Extract the [X, Y] coordinate from the center of the cell holding the provided text.  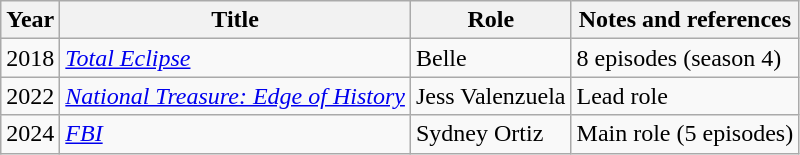
Title [236, 20]
Belle [490, 58]
2018 [30, 58]
Sydney Ortiz [490, 134]
National Treasure: Edge of History [236, 96]
Main role (5 episodes) [685, 134]
2022 [30, 96]
Total Eclipse [236, 58]
2024 [30, 134]
8 episodes (season 4) [685, 58]
FBI [236, 134]
Notes and references [685, 20]
Jess Valenzuela [490, 96]
Role [490, 20]
Year [30, 20]
Lead role [685, 96]
